Pinpoint the cell where the given text exists, returning its (X, Y) midpoint coordinate. 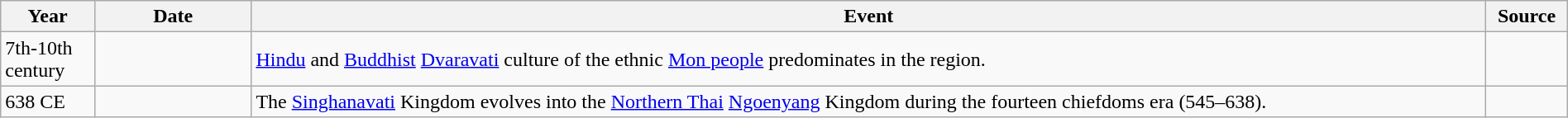
Source (1527, 17)
Hindu and Buddhist Dvaravati culture of the ethnic Mon people predominates in the region. (868, 59)
The Singhanavati Kingdom evolves into the Northern Thai Ngoenyang Kingdom during the fourteen chiefdoms era (545–638). (868, 101)
Year (48, 17)
Date (172, 17)
Event (868, 17)
638 CE (48, 101)
7th-10th century (48, 59)
